Return [X, Y] of the center of cell containing provided text 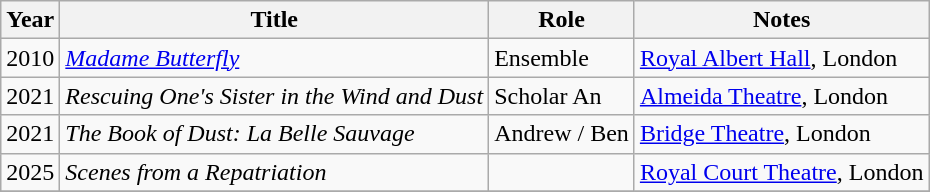
Royal Court Theatre, London [782, 172]
Role [562, 20]
2025 [30, 172]
Almeida Theatre, London [782, 96]
Scenes from a Repatriation [274, 172]
Notes [782, 20]
Year [30, 20]
Title [274, 20]
2010 [30, 58]
Rescuing One's Sister in the Wind and Dust [274, 96]
Ensemble [562, 58]
Andrew / Ben [562, 134]
Bridge Theatre, London [782, 134]
Scholar An [562, 96]
The Book of Dust: La Belle Sauvage [274, 134]
Madame Butterfly [274, 58]
Royal Albert Hall, London [782, 58]
